Capture the cell that displays the provided text and extract its (x, y) central coordinate. 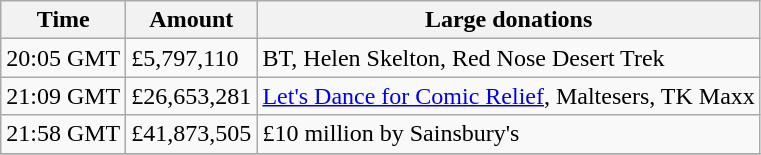
Large donations (508, 20)
Let's Dance for Comic Relief, Maltesers, TK Maxx (508, 96)
£41,873,505 (192, 134)
BT, Helen Skelton, Red Nose Desert Trek (508, 58)
£26,653,281 (192, 96)
£5,797,110 (192, 58)
21:58 GMT (64, 134)
20:05 GMT (64, 58)
Amount (192, 20)
£10 million by Sainsbury's (508, 134)
21:09 GMT (64, 96)
Time (64, 20)
